Detect which cell encompasses the target text, then output its [x, y] center coordinate. 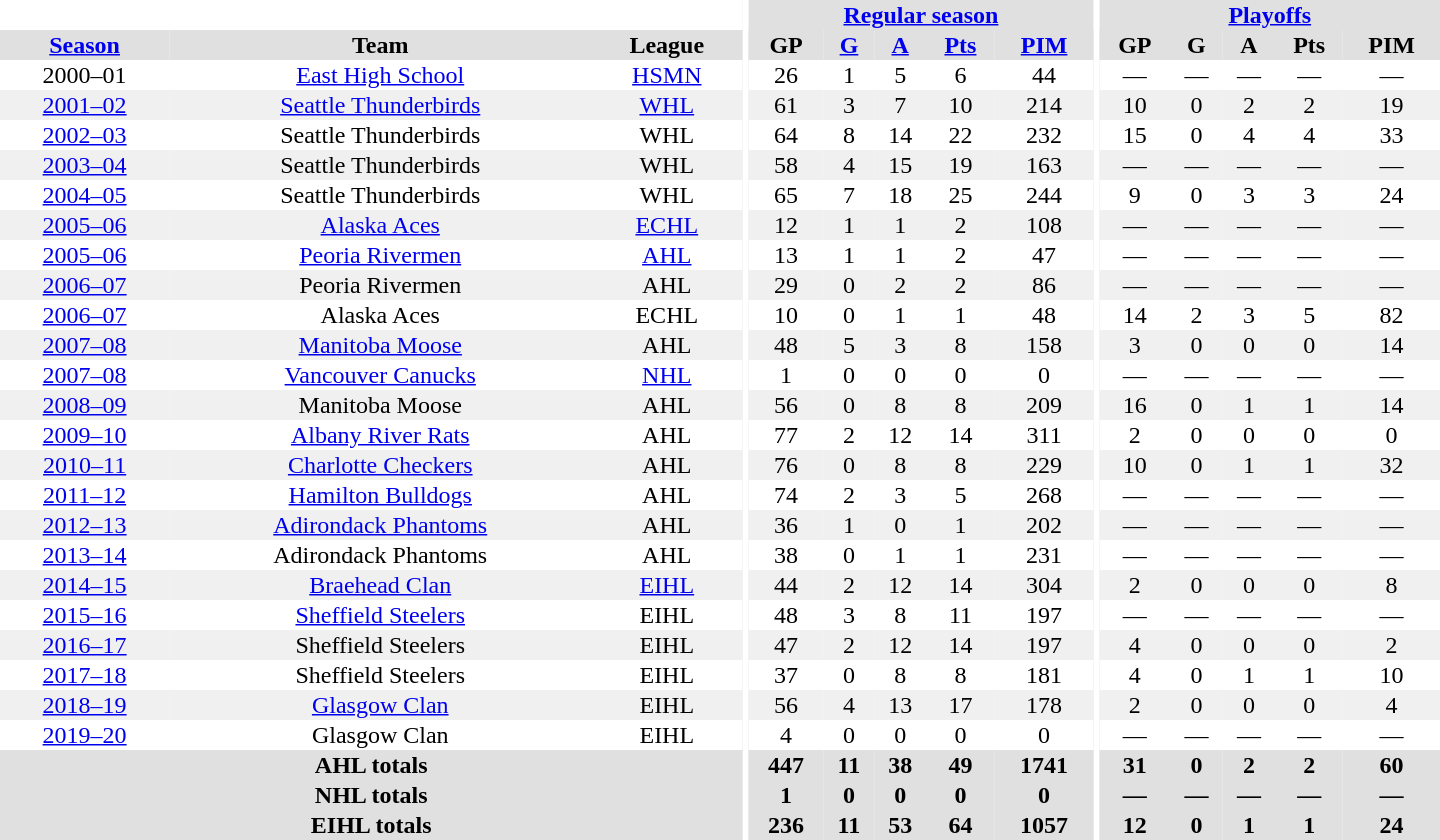
82 [1392, 315]
9 [1136, 195]
AHL totals [371, 765]
447 [786, 765]
17 [960, 705]
77 [786, 435]
Team [380, 45]
232 [1044, 135]
53 [900, 825]
231 [1044, 555]
311 [1044, 435]
EIHL totals [371, 825]
1057 [1044, 825]
2000–01 [84, 75]
6 [960, 75]
25 [960, 195]
304 [1044, 585]
NHL totals [371, 795]
2013–14 [84, 555]
33 [1392, 135]
214 [1044, 105]
244 [1044, 195]
2011–12 [84, 495]
2014–15 [84, 585]
2009–10 [84, 435]
16 [1136, 405]
37 [786, 675]
158 [1044, 345]
18 [900, 195]
2002–03 [84, 135]
58 [786, 165]
61 [786, 105]
178 [1044, 705]
236 [786, 825]
49 [960, 765]
East High School [380, 75]
2012–13 [84, 525]
2008–09 [84, 405]
268 [1044, 495]
181 [1044, 675]
229 [1044, 465]
2018–19 [84, 705]
29 [786, 285]
1741 [1044, 765]
2004–05 [84, 195]
2019–20 [84, 735]
65 [786, 195]
31 [1136, 765]
League [666, 45]
108 [1044, 225]
36 [786, 525]
2015–16 [84, 615]
2017–18 [84, 675]
2001–02 [84, 105]
2003–04 [84, 165]
163 [1044, 165]
NHL [666, 375]
2016–17 [84, 645]
202 [1044, 525]
Season [84, 45]
26 [786, 75]
Playoffs [1270, 15]
76 [786, 465]
Regular season [921, 15]
Vancouver Canucks [380, 375]
Braehead Clan [380, 585]
209 [1044, 405]
Hamilton Bulldogs [380, 495]
22 [960, 135]
HSMN [666, 75]
2010–11 [84, 465]
60 [1392, 765]
Charlotte Checkers [380, 465]
86 [1044, 285]
32 [1392, 465]
Albany River Rats [380, 435]
74 [786, 495]
